Determine the (X, Y) coordinate at the center of the cell enclosing the given text.  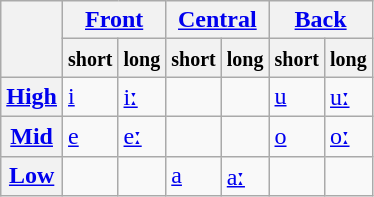
oː (348, 136)
Central (218, 20)
uː (348, 97)
Back (320, 20)
aː (245, 176)
Front (114, 20)
u (297, 97)
High (32, 97)
i (91, 97)
eː (142, 136)
e (91, 136)
iː (142, 97)
o (297, 136)
a (194, 176)
Mid (32, 136)
Low (32, 176)
